Return the [x, y] coordinate for the center point of the cell that contains the specified text.  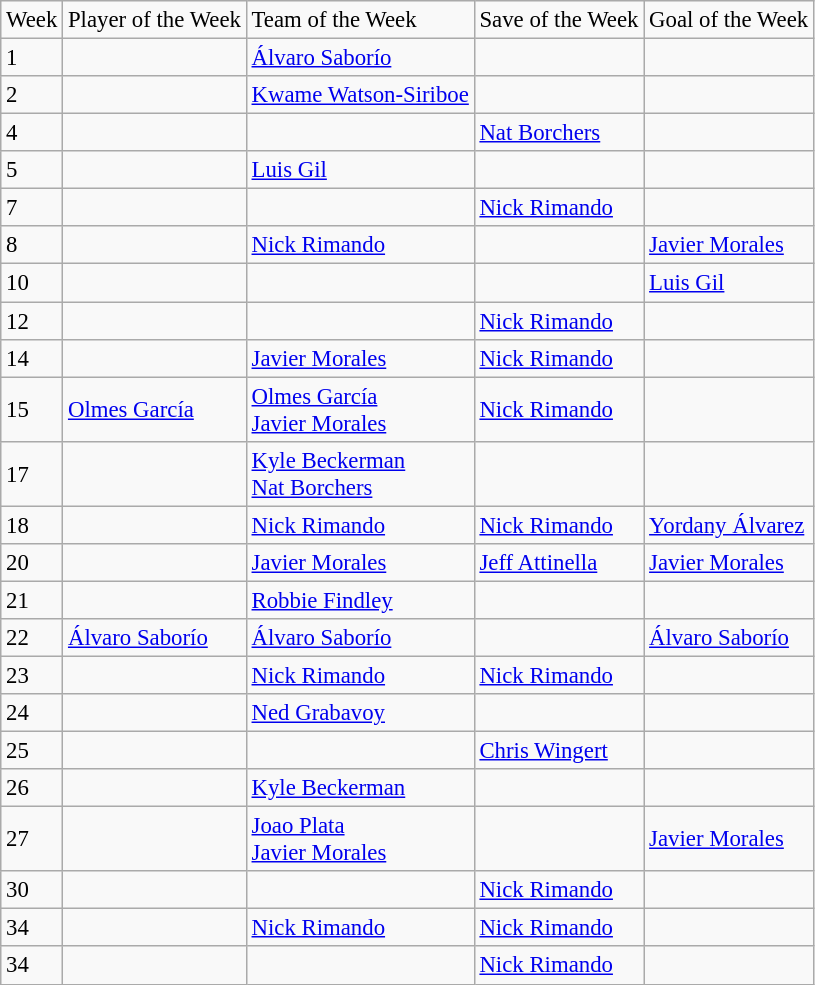
30 [32, 890]
Kwame Watson-Siriboe [360, 95]
Goal of the Week [729, 20]
26 [32, 788]
20 [32, 563]
Joao Plata Javier Morales [360, 840]
23 [32, 675]
25 [32, 751]
17 [32, 474]
21 [32, 600]
10 [32, 283]
Kyle Beckerman Nat Borchers [360, 474]
Jeff Attinella [559, 563]
27 [32, 840]
4 [32, 133]
Chris Wingert [559, 751]
Ned Grabavoy [360, 713]
12 [32, 321]
Save of the Week [559, 20]
Olmes García [155, 410]
14 [32, 358]
7 [32, 208]
1 [32, 58]
24 [32, 713]
Yordany Álvarez [729, 525]
Kyle Beckerman [360, 788]
22 [32, 638]
2 [32, 95]
Player of the Week [155, 20]
8 [32, 245]
15 [32, 410]
18 [32, 525]
Nat Borchers [559, 133]
Olmes García Javier Morales [360, 410]
Team of the Week [360, 20]
5 [32, 170]
Robbie Findley [360, 600]
Week [32, 20]
